Capture the cell that displays the provided text and extract its (x, y) central coordinate. 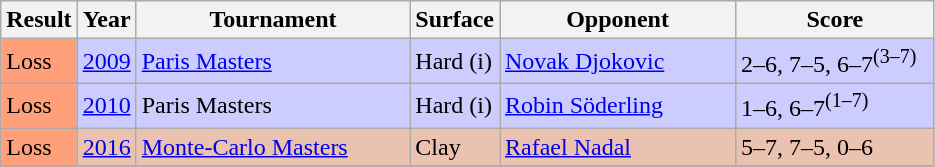
Rafael Nadal (618, 147)
Opponent (618, 20)
2016 (106, 147)
2–6, 7–5, 6–7(3–7) (836, 62)
Robin Söderling (618, 106)
2009 (106, 62)
1–6, 6–7(1–7) (836, 106)
Year (106, 20)
2010 (106, 106)
Surface (455, 20)
Score (836, 20)
Clay (455, 147)
Monte-Carlo Masters (273, 147)
Result (39, 20)
Novak Djokovic (618, 62)
Tournament (273, 20)
5–7, 7–5, 0–6 (836, 147)
